Pinpoint the cell where the given text exists, returning its (X, Y) midpoint coordinate. 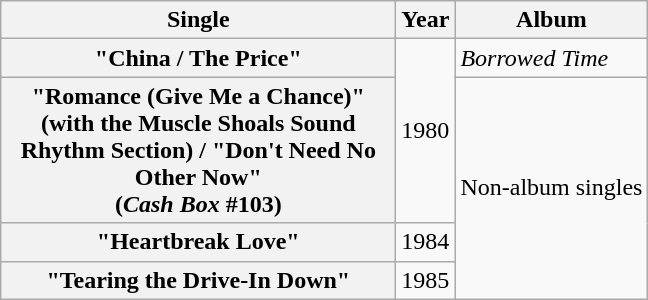
"China / The Price" (198, 58)
"Tearing the Drive-In Down" (198, 280)
Album (552, 20)
"Romance (Give Me a Chance)" (with the Muscle Shoals Sound Rhythm Section) / "Don't Need No Other Now"(Cash Box #103) (198, 150)
1985 (426, 280)
1980 (426, 131)
Year (426, 20)
1984 (426, 242)
"Heartbreak Love" (198, 242)
Non-album singles (552, 188)
Single (198, 20)
Borrowed Time (552, 58)
